Search for the cell housing the specified text and yield its (X, Y) center coordinate. 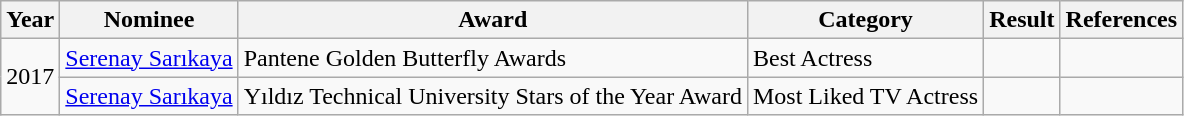
2017 (30, 77)
Pantene Golden Butterfly Awards (492, 58)
Award (492, 20)
Year (30, 20)
Category (865, 20)
Nominee (149, 20)
References (1122, 20)
Best Actress (865, 58)
Result (1022, 20)
Yıldız Technical University Stars of the Year Award (492, 96)
Most Liked TV Actress (865, 96)
